Extract the [x, y] coordinate from the center of the cell holding the provided text.  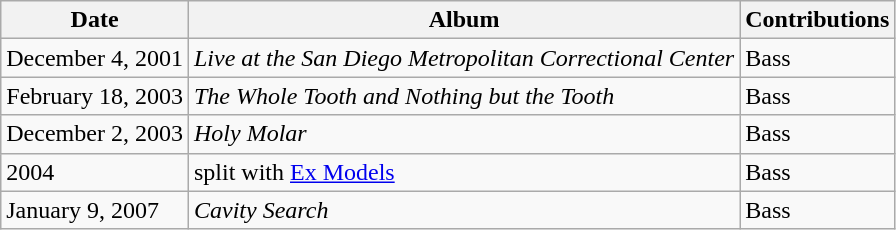
January 9, 2007 [95, 210]
The Whole Tooth and Nothing but the Tooth [464, 96]
December 2, 2003 [95, 134]
split with Ex Models [464, 172]
Album [464, 20]
Live at the San Diego Metropolitan Correctional Center [464, 58]
2004 [95, 172]
Contributions [818, 20]
February 18, 2003 [95, 96]
December 4, 2001 [95, 58]
Date [95, 20]
Holy Molar [464, 134]
Cavity Search [464, 210]
